Return [x, y] of the center of cell containing provided text 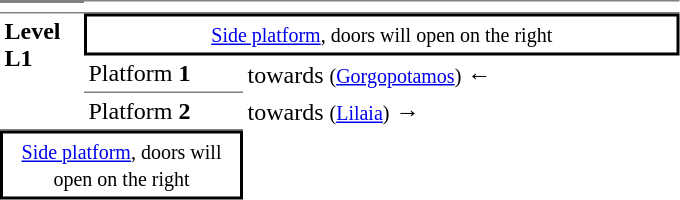
towards (Lilaia) → [461, 112]
Platform 2 [164, 112]
towards (Gorgopotamos) ← [461, 75]
Platform 1 [164, 75]
LevelL1 [42, 72]
